Search for the cell housing the specified text and yield its [X, Y] center coordinate. 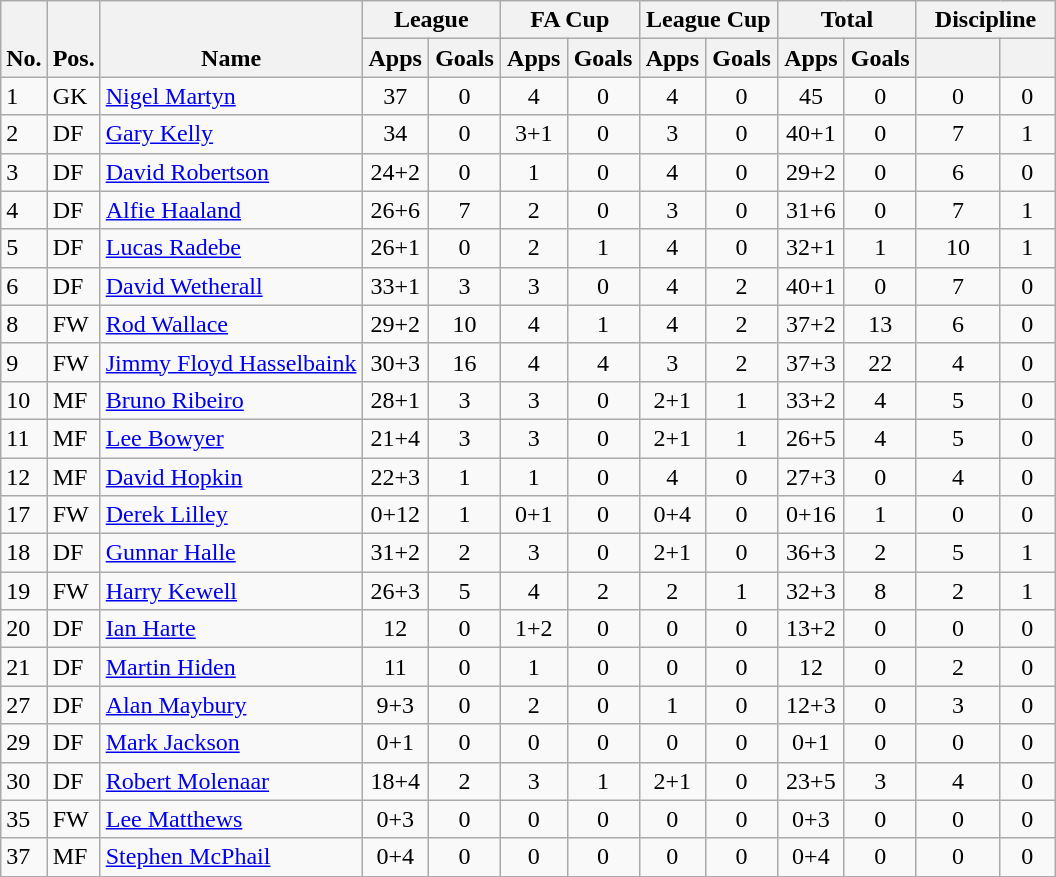
30 [24, 781]
David Wetherall [231, 286]
League Cup [708, 20]
Alfie Haaland [231, 210]
32+1 [812, 248]
37+3 [812, 362]
Rod Wallace [231, 324]
Gunnar Halle [231, 553]
Total [848, 20]
37+2 [812, 324]
David Robertson [231, 172]
Discipline [986, 20]
12+3 [812, 705]
GK [74, 96]
1+2 [534, 629]
26+6 [396, 210]
23+5 [812, 781]
Harry Kewell [231, 591]
Derek Lilley [231, 515]
18+4 [396, 781]
31+6 [812, 210]
30+3 [396, 362]
No. [24, 39]
22+3 [396, 477]
35 [24, 819]
19 [24, 591]
Mark Jackson [231, 743]
Bruno Ribeiro [231, 400]
Gary Kelly [231, 134]
3+1 [534, 134]
Robert Molenaar [231, 781]
27+3 [812, 477]
Martin Hiden [231, 667]
Jimmy Floyd Hasselbaink [231, 362]
26+5 [812, 438]
33+1 [396, 286]
Nigel Martyn [231, 96]
0+16 [812, 515]
36+3 [812, 553]
FA Cup [570, 20]
Name [231, 39]
20 [24, 629]
Pos. [74, 39]
26+1 [396, 248]
22 [880, 362]
31+2 [396, 553]
27 [24, 705]
9 [24, 362]
Lucas Radebe [231, 248]
21 [24, 667]
13 [880, 324]
24+2 [396, 172]
29 [24, 743]
0+12 [396, 515]
34 [396, 134]
Lee Bowyer [231, 438]
18 [24, 553]
21+4 [396, 438]
13+2 [812, 629]
David Hopkin [231, 477]
League [432, 20]
26+3 [396, 591]
33+2 [812, 400]
45 [812, 96]
Stephen McPhail [231, 857]
Alan Maybury [231, 705]
Lee Matthews [231, 819]
28+1 [396, 400]
9+3 [396, 705]
32+3 [812, 591]
Ian Harte [231, 629]
17 [24, 515]
16 [464, 362]
